Scan for the cell matching the given text and deliver its (x, y) coordinate at center. 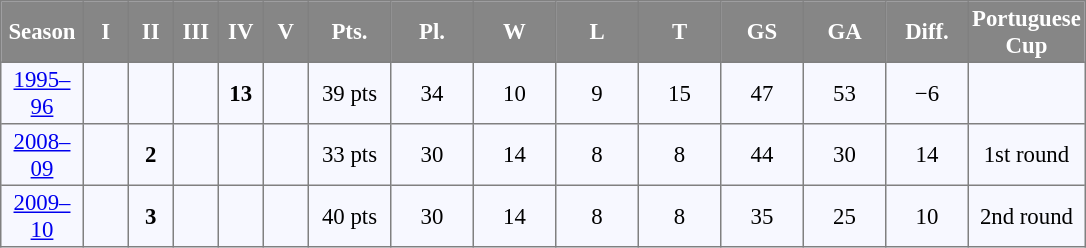
35 (762, 216)
44 (762, 155)
Portuguese Cup (1026, 32)
33 pts (349, 155)
13 (240, 93)
1995–96 (42, 93)
II (150, 32)
L (597, 32)
GS (762, 32)
IV (240, 32)
2008–09 (42, 155)
39 pts (349, 93)
Pl. (432, 32)
2 (150, 155)
Diff. (927, 32)
W (514, 32)
40 pts (349, 216)
Season (42, 32)
−6 (927, 93)
Pts. (349, 32)
I (106, 32)
2009–10 (42, 216)
T (679, 32)
V (286, 32)
15 (679, 93)
III (196, 32)
34 (432, 93)
9 (597, 93)
3 (150, 216)
53 (844, 93)
2nd round (1026, 216)
1st round (1026, 155)
47 (762, 93)
25 (844, 216)
GA (844, 32)
